Output the [x, y] coordinate of the center of the cell containing the given text.  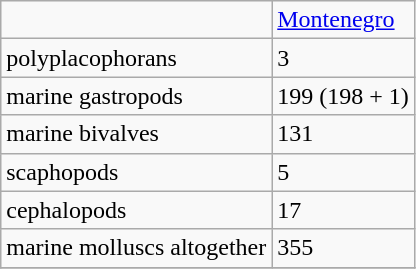
199 (198 + 1) [344, 96]
17 [344, 210]
marine gastropods [136, 96]
marine molluscs altogether [136, 248]
5 [344, 172]
131 [344, 134]
marine bivalves [136, 134]
Montenegro [344, 20]
polyplacophorans [136, 58]
cephalopods [136, 210]
355 [344, 248]
3 [344, 58]
scaphopods [136, 172]
